Identify which cell holds the provided text, then report its (X, Y) central coordinate. 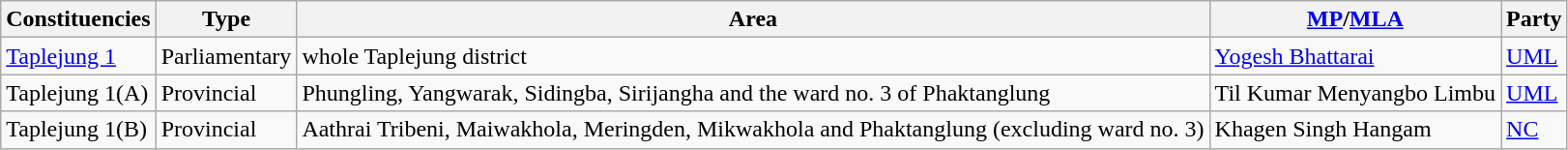
Til Kumar Menyangbo Limbu (1355, 93)
Constituencies (78, 19)
Yogesh Bhattarai (1355, 56)
whole Taplejung district (753, 56)
Phungling, Yangwarak, Sidingba, Sirijangha and the ward no. 3 of Phaktanglung (753, 93)
Party (1534, 19)
Area (753, 19)
Aathrai Tribeni, Maiwakhola, Meringden, Mikwakhola and Phaktanglung (excluding ward no. 3) (753, 130)
Taplejung 1(A) (78, 93)
Type (226, 19)
MP/MLA (1355, 19)
Khagen Singh Hangam (1355, 130)
Parliamentary (226, 56)
Taplejung 1(B) (78, 130)
NC (1534, 130)
Taplejung 1 (78, 56)
